Search for the cell housing the specified text and yield its [X, Y] center coordinate. 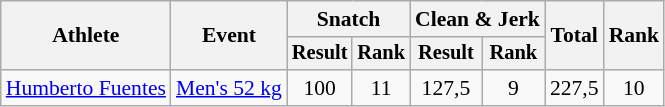
Total [574, 36]
100 [320, 88]
Humberto Fuentes [86, 88]
227,5 [574, 88]
9 [514, 88]
10 [634, 88]
11 [381, 88]
Men's 52 kg [229, 88]
Clean & Jerk [478, 19]
Athlete [86, 36]
Snatch [348, 19]
127,5 [446, 88]
Event [229, 36]
